Return the [X, Y] coordinate for the center point of the cell that contains the specified text.  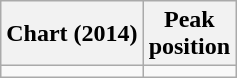
Chart (2014) [72, 34]
Peakposition [189, 34]
